Determine the (X, Y) coordinate at the center of the cell enclosing the given text.  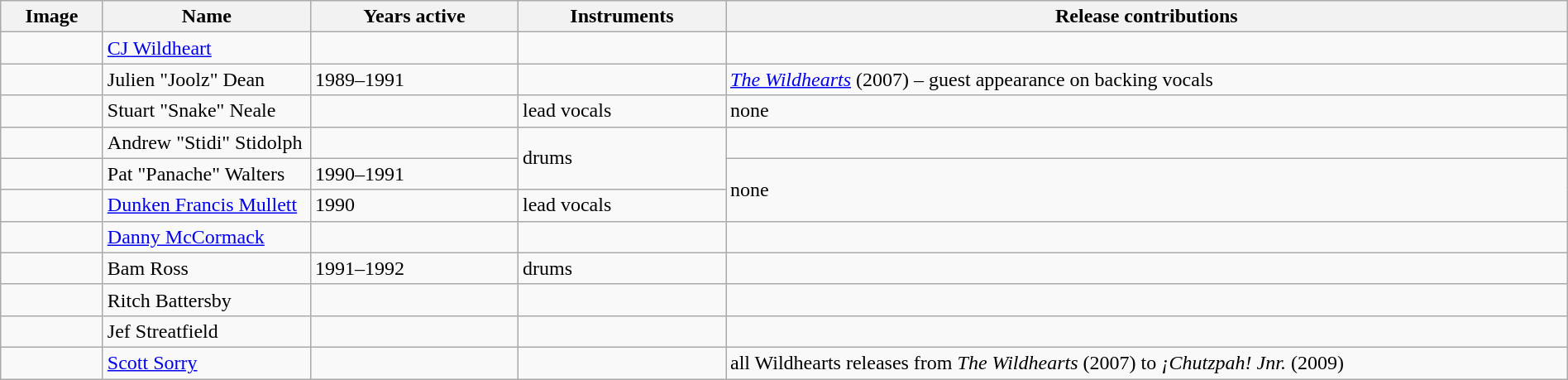
Years active (414, 17)
Scott Sorry (207, 363)
Ritch Battersby (207, 300)
1990 (414, 205)
Instruments (622, 17)
1989–1991 (414, 79)
Jef Streatfield (207, 331)
The Wildhearts (2007) – guest appearance on backing vocals (1147, 79)
Andrew "Stidi" Stidolph (207, 142)
CJ Wildheart (207, 48)
Stuart "Snake" Neale (207, 111)
all Wildhearts releases from The Wildhearts (2007) to ¡Chutzpah! Jnr. (2009) (1147, 363)
Dunken Francis Mullett (207, 205)
Julien "Joolz" Dean (207, 79)
Danny McCormack (207, 237)
1990–1991 (414, 174)
Image (52, 17)
Release contributions (1147, 17)
1991–1992 (414, 268)
Pat "Panache" Walters (207, 174)
Bam Ross (207, 268)
Name (207, 17)
